Identify which cell holds the provided text, then report its (X, Y) central coordinate. 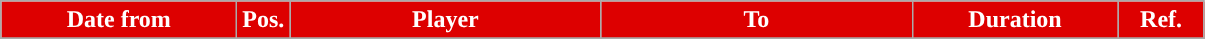
Date from (119, 20)
Ref. (1161, 20)
Player (446, 20)
Pos. (264, 20)
Duration (1015, 20)
To (756, 20)
